Provide the (X, Y) coordinate of the cell's center where the given text is located.  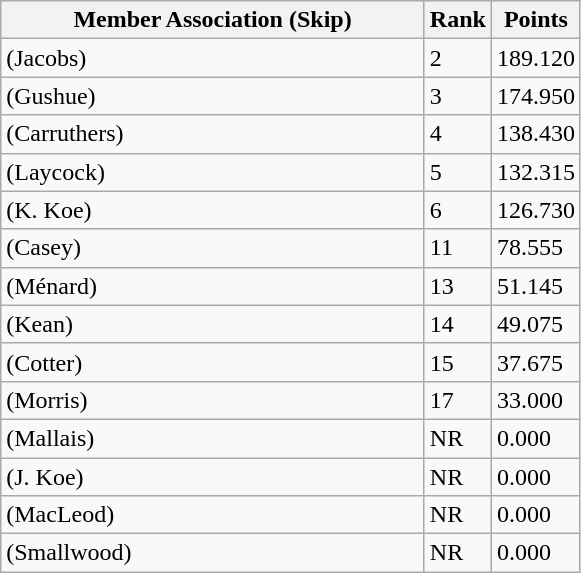
174.950 (536, 96)
4 (458, 134)
17 (458, 400)
(Jacobs) (213, 58)
(Cotter) (213, 362)
13 (458, 286)
49.075 (536, 324)
11 (458, 248)
(Laycock) (213, 172)
126.730 (536, 210)
(Morris) (213, 400)
(Casey) (213, 248)
5 (458, 172)
189.120 (536, 58)
Member Association (Skip) (213, 20)
37.675 (536, 362)
14 (458, 324)
(Gushue) (213, 96)
(Carruthers) (213, 134)
78.555 (536, 248)
3 (458, 96)
6 (458, 210)
Rank (458, 20)
Points (536, 20)
(K. Koe) (213, 210)
2 (458, 58)
(Ménard) (213, 286)
(Kean) (213, 324)
33.000 (536, 400)
138.430 (536, 134)
51.145 (536, 286)
(Mallais) (213, 438)
(J. Koe) (213, 477)
132.315 (536, 172)
(MacLeod) (213, 515)
(Smallwood) (213, 553)
15 (458, 362)
